Capture the cell that displays the provided text and extract its (X, Y) central coordinate. 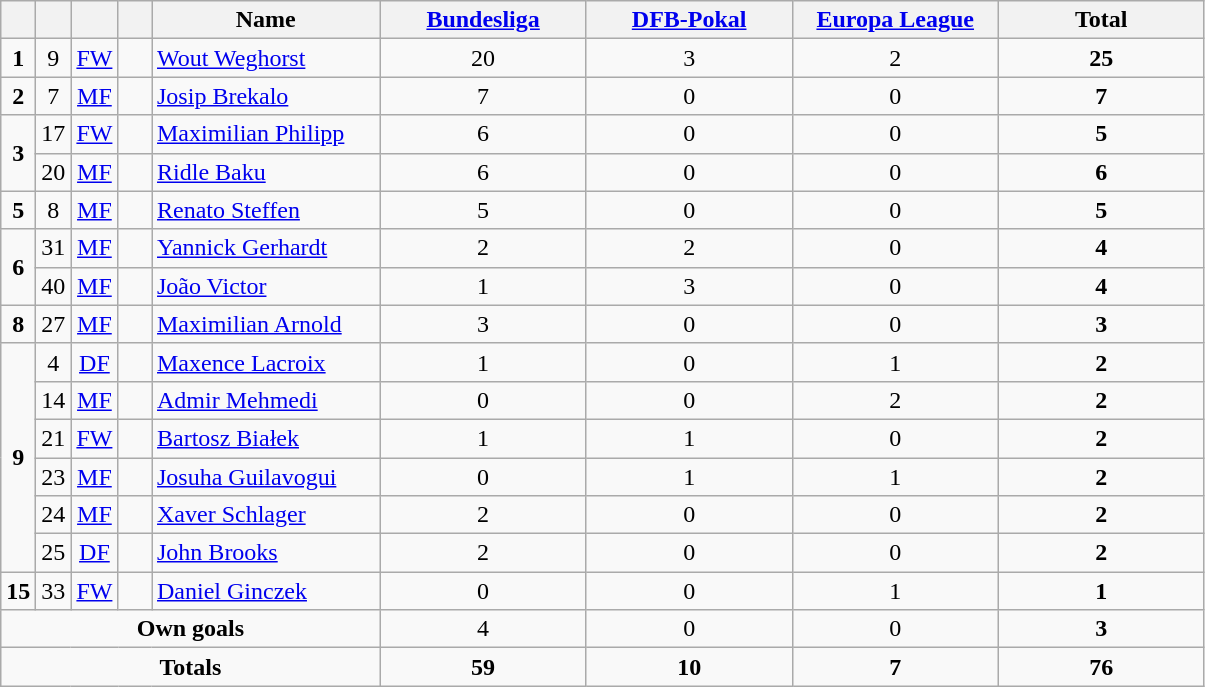
27 (54, 324)
40 (54, 286)
Maximilian Arnold (266, 324)
15 (18, 591)
59 (483, 667)
Europa League (895, 20)
Josuha Guilavogui (266, 477)
Bundesliga (483, 20)
23 (54, 477)
31 (54, 248)
Own goals (190, 629)
Name (266, 20)
21 (54, 438)
Wout Weghorst (266, 58)
Admir Mehmedi (266, 400)
Total (1101, 20)
Bartosz Białek (266, 438)
17 (54, 134)
John Brooks (266, 553)
Renato Steffen (266, 210)
Daniel Ginczek (266, 591)
24 (54, 515)
14 (54, 400)
76 (1101, 667)
Totals (190, 667)
33 (54, 591)
Xaver Schlager (266, 515)
Maximilian Philipp (266, 134)
Josip Brekalo (266, 96)
Yannick Gerhardt (266, 248)
Ridle Baku (266, 172)
10 (689, 667)
Maxence Lacroix (266, 362)
João Victor (266, 286)
DFB-Pokal (689, 20)
